Locate the cell with the specified text and output its (x, y) center coordinate. 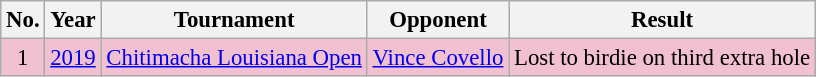
Result (662, 20)
Lost to birdie on third extra hole (662, 58)
Chitimacha Louisiana Open (234, 58)
2019 (73, 58)
Year (73, 20)
Tournament (234, 20)
Vince Covello (438, 58)
Opponent (438, 20)
1 (23, 58)
No. (23, 20)
